Identify which cell holds the provided text, then report its (X, Y) central coordinate. 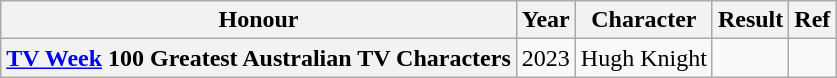
Ref (812, 20)
Year (546, 20)
Honour (259, 20)
TV Week 100 Greatest Australian TV Characters (259, 58)
Hugh Knight (644, 58)
Character (644, 20)
2023 (546, 58)
Result (750, 20)
